Provide the (x, y) coordinate of the cell's center where the given text is located.  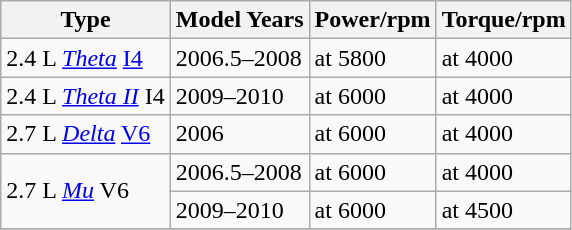
2.4 L Theta I4 (86, 58)
2.7 L Delta V6 (86, 134)
at 5800 (372, 58)
Type (86, 20)
2.7 L Mu V6 (86, 191)
Torque/rpm (504, 20)
at 4500 (504, 210)
Power/rpm (372, 20)
2.4 L Theta II I4 (86, 96)
2006 (240, 134)
Model Years (240, 20)
